Provide the [x, y] coordinate of the cell's center where the given text is located.  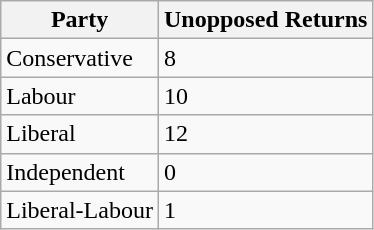
Liberal [80, 134]
1 [265, 210]
10 [265, 96]
Independent [80, 172]
Conservative [80, 58]
0 [265, 172]
8 [265, 58]
12 [265, 134]
Liberal-Labour [80, 210]
Unopposed Returns [265, 20]
Party [80, 20]
Labour [80, 96]
